For the text-containing cell, return its midpoint in [x, y] coordinate format. 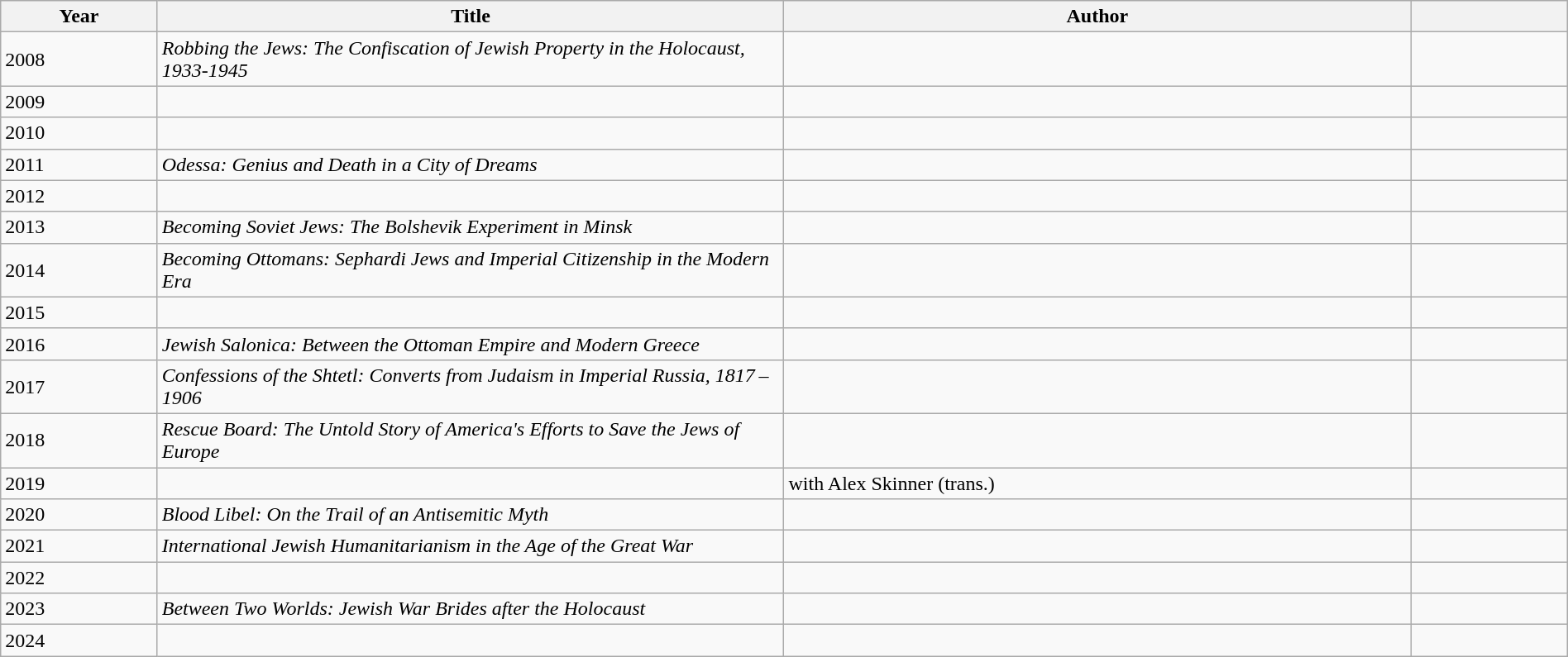
Year [79, 17]
2021 [79, 546]
2024 [79, 640]
2017 [79, 387]
2016 [79, 344]
Rescue Board: The Untold Story of America's Efforts to Save the Jews of Europe [471, 440]
Robbing the Jews: The Confiscation of Jewish Property in the Holocaust, 1933-1945 [471, 60]
Odessa: Genius and Death in a City of Dreams [471, 164]
2013 [79, 227]
2014 [79, 269]
2009 [79, 102]
with Alex Skinner (trans.) [1097, 483]
Between Two Worlds: Jewish War Brides after the Holocaust [471, 609]
2020 [79, 515]
Becoming Soviet Jews: The Bolshevik Experiment in Minsk [471, 227]
2015 [79, 312]
2023 [79, 609]
Author [1097, 17]
2022 [79, 578]
2019 [79, 483]
2008 [79, 60]
2018 [79, 440]
2012 [79, 196]
Becoming Ottomans: Sephardi Jews and Imperial Citizenship in the Modern Era [471, 269]
2011 [79, 164]
Jewish Salonica: Between the Ottoman Empire and Modern Greece [471, 344]
2010 [79, 133]
International Jewish Humanitarianism in the Age of the Great War [471, 546]
Title [471, 17]
Confessions of the Shtetl: Converts from Judaism in Imperial Russia, 1817 – 1906 [471, 387]
Blood Libel: On the Trail of an Antisemitic Myth [471, 515]
